Detect which cell encompasses the target text, then output its [x, y] center coordinate. 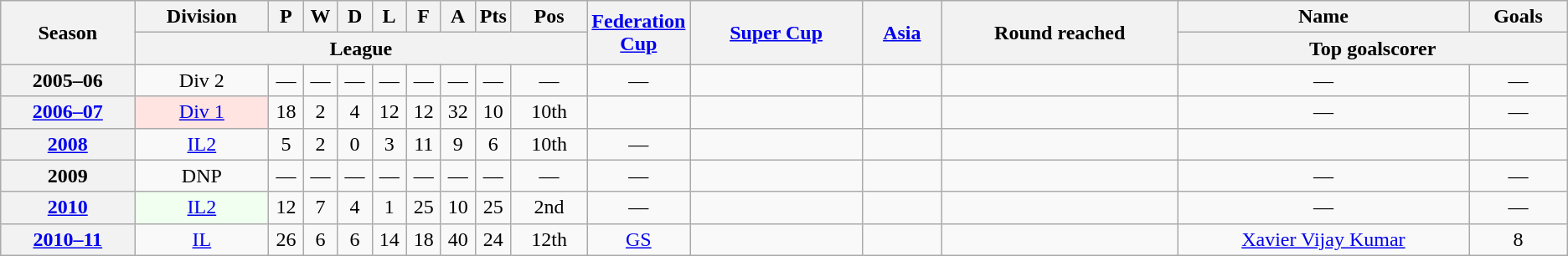
40 [457, 239]
Div 2 [202, 80]
F [424, 17]
3 [389, 144]
2005–06 [68, 80]
A [457, 17]
2nd [549, 207]
League [361, 49]
Asia [901, 33]
GS [638, 239]
L [389, 17]
Div 1 [202, 112]
Xavier Vijay Kumar [1323, 239]
2008 [68, 144]
26 [286, 239]
Name [1323, 17]
Pts [493, 17]
Pos [549, 17]
1 [389, 207]
DNP [202, 176]
Federation Cup [638, 33]
D [355, 17]
12th [549, 239]
8 [1519, 239]
2010–11 [68, 239]
2006–07 [68, 112]
Super Cup [776, 33]
9 [457, 144]
14 [389, 239]
11 [424, 144]
0 [355, 144]
Top goalscorer [1372, 49]
Round reached [1060, 33]
P [286, 17]
Division [202, 17]
7 [320, 207]
2010 [68, 207]
Goals [1519, 17]
32 [457, 112]
2009 [68, 176]
5 [286, 144]
24 [493, 239]
IL [202, 239]
W [320, 17]
Season [68, 33]
